Extract the [X, Y] coordinate from the center of the cell holding the provided text.  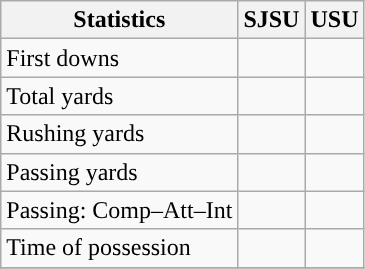
Passing yards [120, 172]
Statistics [120, 20]
Time of possession [120, 248]
Total yards [120, 96]
SJSU [272, 20]
Rushing yards [120, 134]
Passing: Comp–Att–Int [120, 210]
First downs [120, 58]
USU [334, 20]
